Detect which cell encompasses the target text, then output its [X, Y] center coordinate. 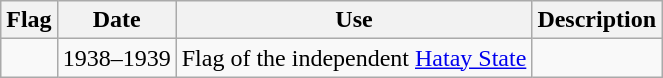
Use [354, 20]
1938–1939 [116, 58]
Flag [29, 20]
Flag of the independent Hatay State [354, 58]
Description [597, 20]
Date [116, 20]
